Identify which cell holds the provided text, then report its (x, y) central coordinate. 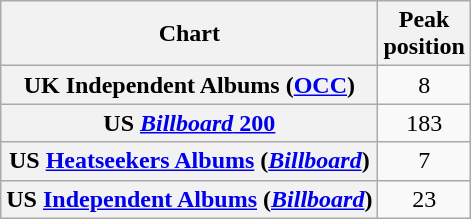
US Independent Albums (Billboard) (190, 199)
23 (424, 199)
US Heatseekers Albums (Billboard) (190, 161)
US Billboard 200 (190, 123)
Chart (190, 34)
Peakposition (424, 34)
183 (424, 123)
UK Independent Albums (OCC) (190, 85)
8 (424, 85)
7 (424, 161)
